Locate the cell with the specified text and output its [x, y] center coordinate. 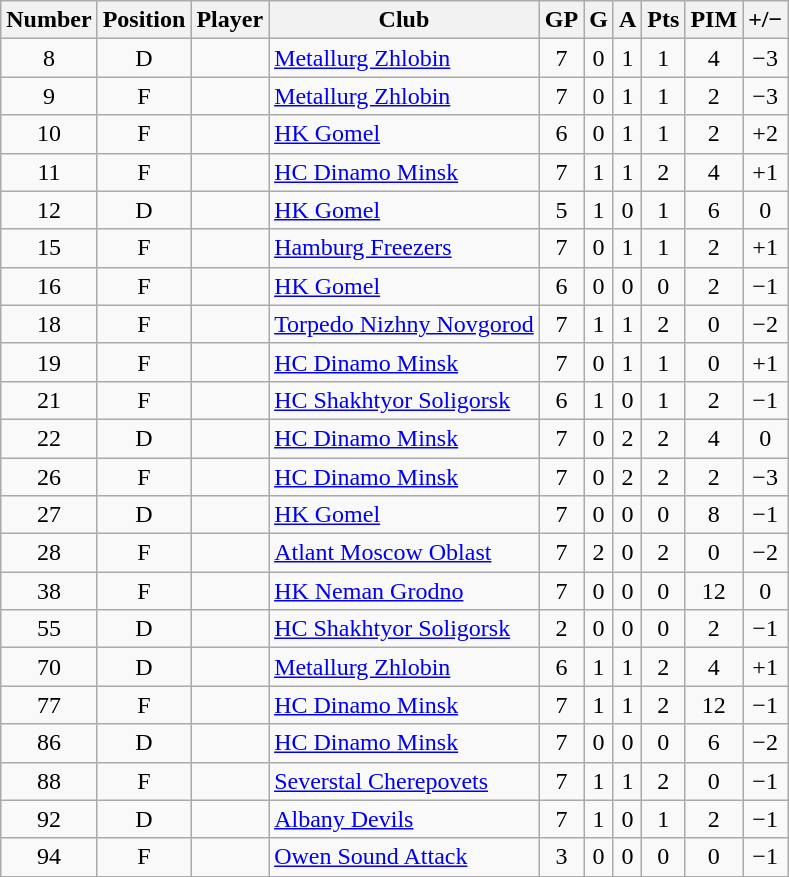
Albany Devils [404, 819]
Player [230, 20]
Pts [664, 20]
38 [49, 591]
Torpedo Nizhny Novgorod [404, 324]
Severstal Cherepovets [404, 781]
94 [49, 857]
Atlant Moscow Oblast [404, 553]
70 [49, 667]
21 [49, 400]
Owen Sound Attack [404, 857]
15 [49, 248]
26 [49, 477]
HK Neman Grodno [404, 591]
5 [561, 210]
GP [561, 20]
28 [49, 553]
11 [49, 172]
10 [49, 134]
+2 [766, 134]
19 [49, 362]
Club [404, 20]
27 [49, 515]
+/− [766, 20]
A [627, 20]
86 [49, 743]
PIM [714, 20]
77 [49, 705]
22 [49, 438]
Hamburg Freezers [404, 248]
9 [49, 96]
Number [49, 20]
16 [49, 286]
92 [49, 819]
3 [561, 857]
55 [49, 629]
G [599, 20]
88 [49, 781]
18 [49, 324]
Position [144, 20]
